Return the (x, y) coordinate for the center point of the cell that contains the specified text.  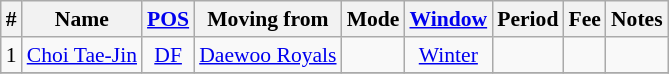
POS (168, 19)
Notes (637, 19)
Period (528, 19)
# (12, 19)
Winter (448, 55)
DF (168, 55)
Window (448, 19)
Moving from (268, 19)
Daewoo Royals (268, 55)
Choi Tae-Jin (82, 55)
Name (82, 19)
Mode (374, 19)
Fee (584, 19)
1 (12, 55)
